Return (X, Y) of the center of cell containing provided text 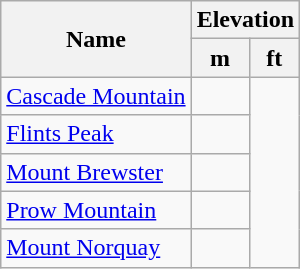
Name (96, 39)
Prow Mountain (96, 210)
Mount Norquay (96, 248)
Cascade Mountain (96, 96)
m (220, 58)
ft (274, 58)
Flints Peak (96, 134)
Mount Brewster (96, 172)
Elevation (245, 20)
